For the text-containing cell, return its midpoint in [X, Y] coordinate format. 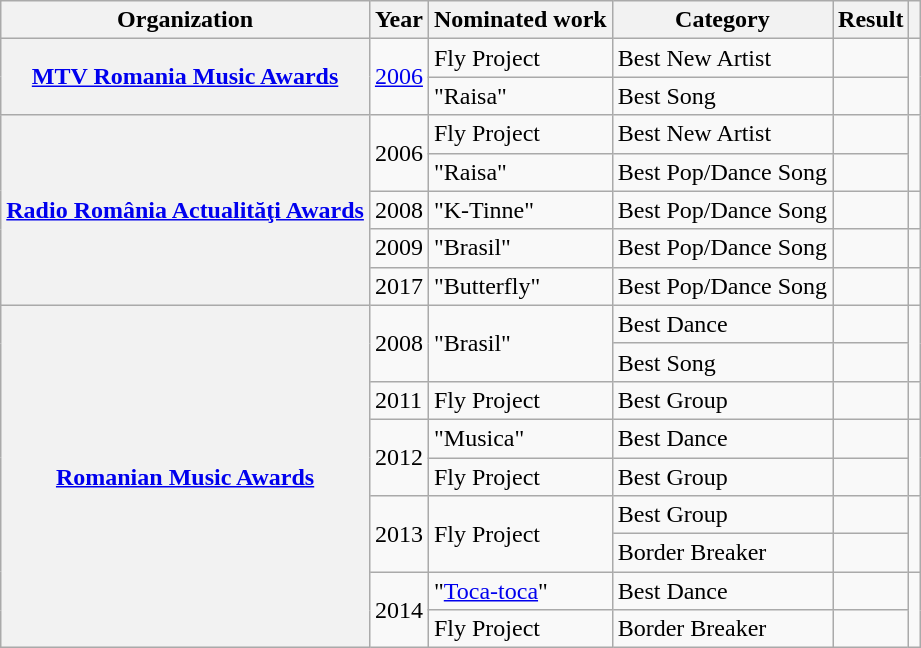
Organization [186, 20]
"Toca-toca" [520, 591]
Nominated work [520, 20]
"K-Tinne" [520, 210]
2012 [398, 457]
Romanian Music Awards [186, 476]
MTV Romania Music Awards [186, 77]
2009 [398, 248]
2013 [398, 534]
Radio România Actualităţi Awards [186, 210]
"Butterfly" [520, 286]
2017 [398, 286]
Category [722, 20]
Year [398, 20]
2014 [398, 610]
Result [871, 20]
2011 [398, 400]
"Musica" [520, 438]
